Locate the cell with the specified text and output its (X, Y) center coordinate. 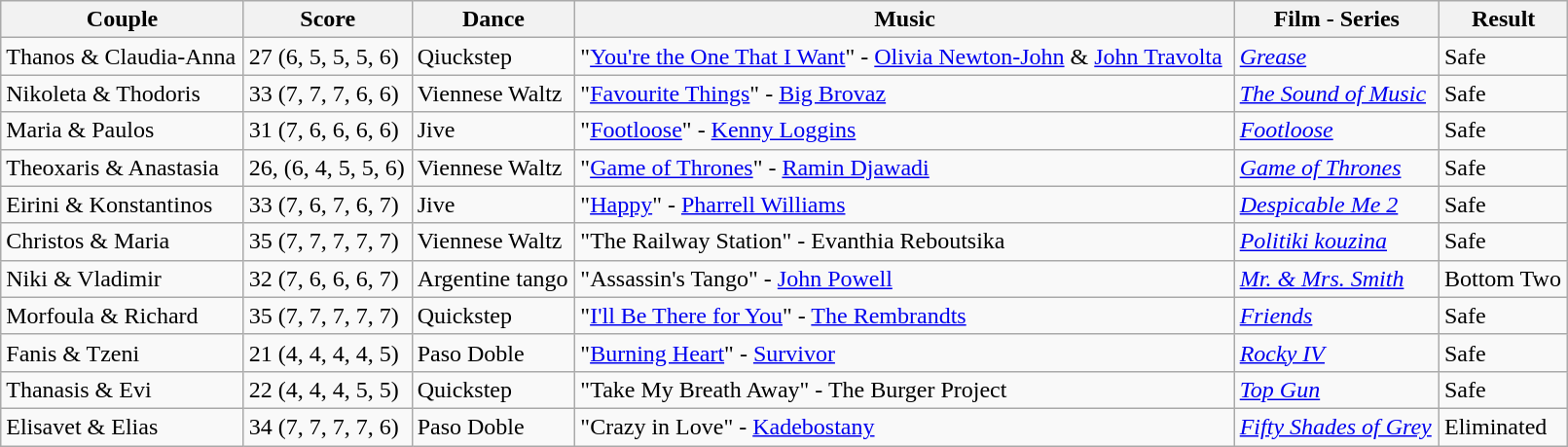
Top Gun (1336, 390)
"Burning Heart" - Survivor (905, 353)
Argentine tango (493, 279)
27 (6, 5, 5, 5, 6) (327, 56)
Bottom Two (1503, 279)
31 (7, 6, 6, 6, 6) (327, 130)
Christos & Maria (123, 242)
"You're the One That I Want" - Olivia Newton-John & John Travolta (905, 56)
Elisavet & Elias (123, 427)
Dance (493, 19)
Footloose (1336, 130)
33 (7, 6, 7, 6, 7) (327, 205)
Score (327, 19)
"Assassin's Tango" - John Powell (905, 279)
"Happy" - Pharrell Williams (905, 205)
"Take My Breath Away" - The Burger Project (905, 390)
Mr. & Mrs. Smith (1336, 279)
Film - Series (1336, 19)
"Footloose" - Kenny Loggins (905, 130)
Nikoleta & Thodoris (123, 93)
Despicable Me 2 (1336, 205)
Theoxaris & Anastasia (123, 168)
22 (4, 4, 4, 5, 5) (327, 390)
Friends (1336, 316)
Qiuckstep (493, 56)
26, (6, 4, 5, 5, 6) (327, 168)
Morfoula & Richard (123, 316)
The Sound of Music (1336, 93)
Eliminated (1503, 427)
"Crazy in Love" - Kadebostany (905, 427)
34 (7, 7, 7, 7, 6) (327, 427)
"The Railway Station" - Evanthia Reboutsika (905, 242)
"Favourite Things" - Big Brovaz (905, 93)
Politiki kouzina (1336, 242)
21 (4, 4, 4, 4, 5) (327, 353)
Eirini & Konstantinos (123, 205)
Fanis & Tzeni (123, 353)
32 (7, 6, 6, 6, 7) (327, 279)
Couple (123, 19)
"I'll Be There for You" - The Rembrandts (905, 316)
Thanos & Claudia-Anna (123, 56)
Music (905, 19)
Rocky IV (1336, 353)
Game of Thrones (1336, 168)
"Game of Thrones" - Ramin Djawadi (905, 168)
Niki & Vladimir (123, 279)
Result (1503, 19)
Thanasis & Evi (123, 390)
Fifty Shades of Grey (1336, 427)
33 (7, 7, 7, 6, 6) (327, 93)
Grease (1336, 56)
Maria & Paulos (123, 130)
